Provide the [x, y] coordinate of the cell's center where the given text is located.  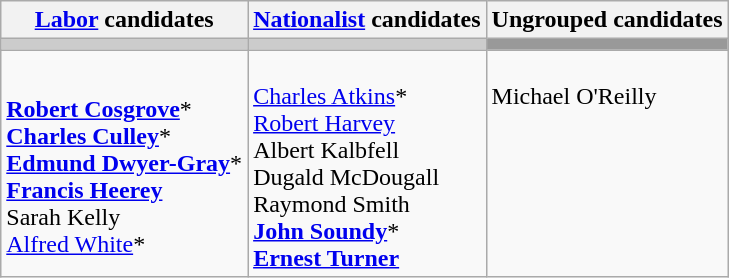
Labor candidates [124, 20]
Charles Atkins* Robert Harvey Albert Kalbfell Dugald McDougall Raymond Smith John Soundy* Ernest Turner [367, 164]
Nationalist candidates [367, 20]
Michael O'Reilly [607, 164]
Robert Cosgrove* Charles Culley* Edmund Dwyer-Gray* Francis Heerey Sarah Kelly Alfred White* [124, 164]
Ungrouped candidates [607, 20]
